Provide the (X, Y) coordinate of the cell's center where the given text is located.  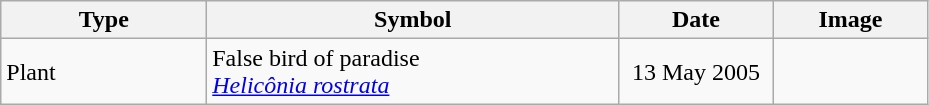
Type (104, 20)
False bird of paradiseHelicônia rostrata (413, 72)
Plant (104, 72)
Date (696, 20)
Symbol (413, 20)
Image (850, 20)
13 May 2005 (696, 72)
